Capture the cell that displays the provided text and extract its [X, Y] central coordinate. 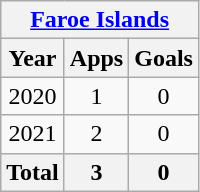
1 [96, 96]
2020 [33, 96]
Goals [164, 58]
2 [96, 134]
Apps [96, 58]
Total [33, 172]
3 [96, 172]
Year [33, 58]
Faroe Islands [100, 20]
2021 [33, 134]
